Extract the [X, Y] coordinate from the center of the cell holding the provided text.  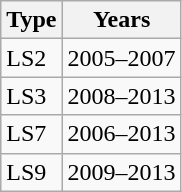
2008–2013 [122, 96]
LS3 [32, 96]
LS7 [32, 134]
LS9 [32, 172]
Type [32, 20]
2009–2013 [122, 172]
Years [122, 20]
LS2 [32, 58]
2006–2013 [122, 134]
2005–2007 [122, 58]
